Provide the (X, Y) coordinate of the cell's center where the given text is located.  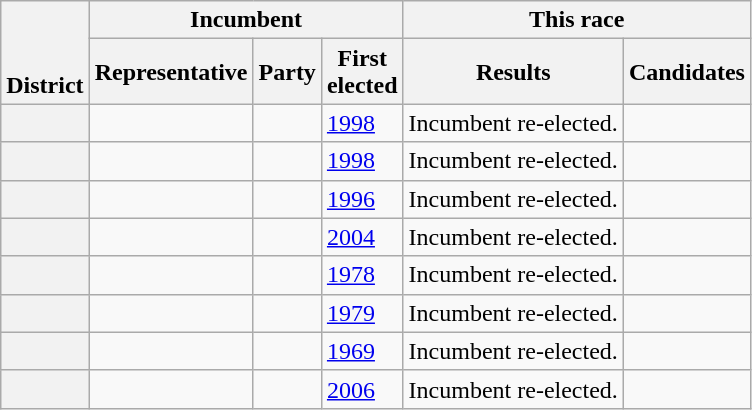
1979 (362, 313)
1996 (362, 199)
District (45, 52)
1969 (362, 351)
Firstelected (362, 72)
Incumbent (246, 20)
This race (576, 20)
Representative (171, 72)
Results (513, 72)
2006 (362, 389)
1978 (362, 275)
Party (287, 72)
2004 (362, 237)
Candidates (686, 72)
